Return the (X, Y) coordinate for the center point of the cell that contains the specified text.  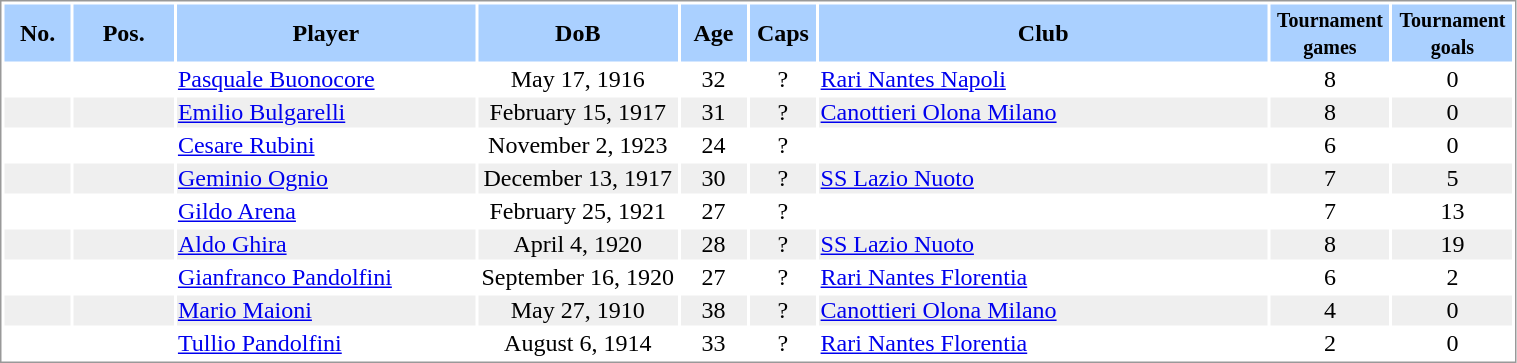
Rari Nantes Napoli (1043, 79)
Aldo Ghira (326, 245)
24 (713, 145)
38 (713, 311)
Pos. (124, 32)
May 27, 1910 (578, 311)
Gildo Arena (326, 211)
Tournamentgames (1330, 32)
Caps (783, 32)
April 4, 1920 (578, 245)
Age (713, 32)
Club (1043, 32)
Tournamentgoals (1453, 32)
No. (37, 32)
November 2, 1923 (578, 145)
Mario Maioni (326, 311)
DoB (578, 32)
32 (713, 79)
Pasquale Buonocore (326, 79)
August 6, 1914 (578, 343)
Player (326, 32)
19 (1453, 245)
Emilio Bulgarelli (326, 113)
4 (1330, 311)
31 (713, 113)
December 13, 1917 (578, 179)
February 25, 1921 (578, 211)
September 16, 1920 (578, 277)
33 (713, 343)
28 (713, 245)
Tullio Pandolfini (326, 343)
May 17, 1916 (578, 79)
30 (713, 179)
Cesare Rubini (326, 145)
5 (1453, 179)
Geminio Ognio (326, 179)
February 15, 1917 (578, 113)
13 (1453, 211)
Gianfranco Pandolfini (326, 277)
